Return (x, y) of the center of cell containing provided text 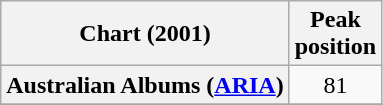
Chart (2001) (145, 34)
Peakposition (335, 34)
81 (335, 85)
Australian Albums (ARIA) (145, 85)
